Detect which cell encompasses the target text, then output its (X, Y) center coordinate. 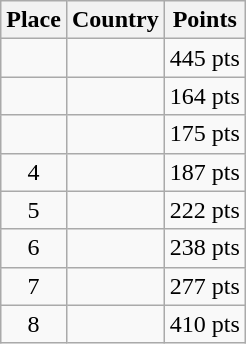
410 pts (204, 324)
222 pts (204, 210)
7 (34, 286)
Country (115, 20)
445 pts (204, 58)
6 (34, 248)
175 pts (204, 134)
187 pts (204, 172)
164 pts (204, 96)
277 pts (204, 286)
Points (204, 20)
Place (34, 20)
8 (34, 324)
5 (34, 210)
4 (34, 172)
238 pts (204, 248)
